Determine the (X, Y) coordinate at the center of the cell enclosing the given text.  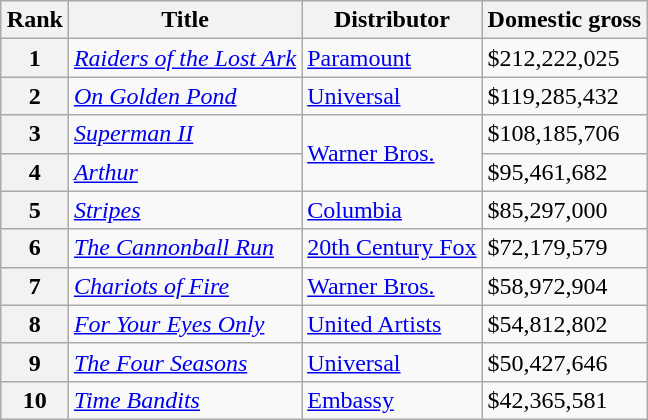
$42,365,581 (564, 400)
5 (34, 210)
Embassy (392, 400)
Superman II (184, 134)
7 (34, 286)
For Your Eyes Only (184, 324)
2 (34, 96)
$58,972,904 (564, 286)
Time Bandits (184, 400)
Distributor (392, 20)
1 (34, 58)
Title (184, 20)
Stripes (184, 210)
$50,427,646 (564, 362)
The Four Seasons (184, 362)
3 (34, 134)
Raiders of the Lost Ark (184, 58)
Arthur (184, 172)
$95,461,682 (564, 172)
$119,285,432 (564, 96)
10 (34, 400)
Rank (34, 20)
Columbia (392, 210)
The Cannonball Run (184, 248)
$85,297,000 (564, 210)
Domestic gross (564, 20)
United Artists (392, 324)
$54,812,802 (564, 324)
20th Century Fox (392, 248)
4 (34, 172)
On Golden Pond (184, 96)
$212,222,025 (564, 58)
Chariots of Fire (184, 286)
6 (34, 248)
8 (34, 324)
$72,179,579 (564, 248)
$108,185,706 (564, 134)
9 (34, 362)
Paramount (392, 58)
